Return [x, y] of the center of cell containing provided text 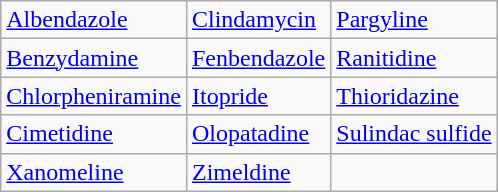
Cimetidine [94, 134]
Pargyline [414, 20]
Fenbendazole [258, 58]
Olopatadine [258, 134]
Itopride [258, 96]
Benzydamine [94, 58]
Thioridazine [414, 96]
Ranitidine [414, 58]
Albendazole [94, 20]
Xanomeline [94, 172]
Clindamycin [258, 20]
Chlorpheniramine [94, 96]
Sulindac sulfide [414, 134]
Zimeldine [258, 172]
